Provide the (X, Y) coordinate of the cell's center where the given text is located.  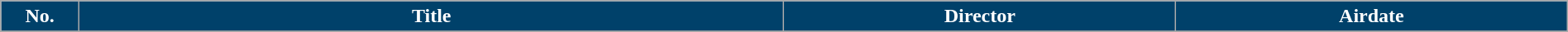
Director (980, 16)
Title (432, 16)
No. (40, 16)
Airdate (1372, 16)
